Return (x, y) of the center of cell containing provided text 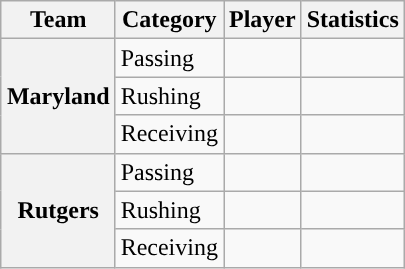
Team (58, 20)
Category (169, 20)
Statistics (352, 20)
Maryland (58, 96)
Rutgers (58, 210)
Player (263, 20)
